Return the (x, y) coordinate for the center point of the cell that contains the specified text.  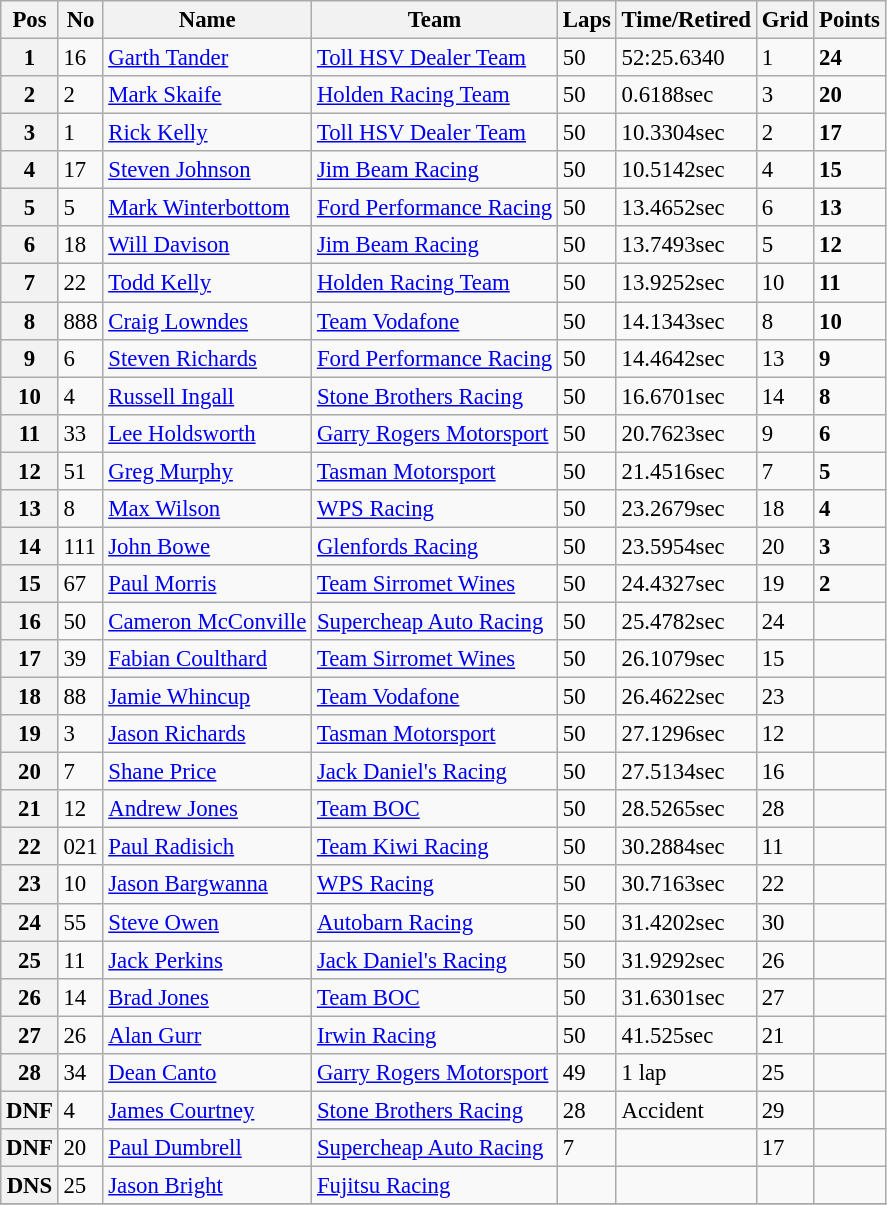
Name (208, 20)
30.7163sec (686, 885)
27.5134sec (686, 772)
1 lap (686, 1073)
31.6301sec (686, 997)
Jason Richards (208, 734)
Pos (30, 20)
Garth Tander (208, 58)
51 (80, 471)
Steve Owen (208, 922)
10.5142sec (686, 170)
Andrew Jones (208, 809)
41.525sec (686, 1035)
Points (850, 20)
Jason Bright (208, 1185)
Cameron McConville (208, 621)
27.1296sec (686, 734)
29 (784, 1110)
Irwin Racing (435, 1035)
Shane Price (208, 772)
Fabian Coulthard (208, 659)
Jason Bargwanna (208, 885)
Jamie Whincup (208, 697)
26.1079sec (686, 659)
31.4202sec (686, 922)
28.5265sec (686, 809)
30.2884sec (686, 847)
Rick Kelly (208, 133)
13.4652sec (686, 208)
Craig Lowndes (208, 321)
Russell Ingall (208, 396)
Laps (588, 20)
23.5954sec (686, 546)
14.4642sec (686, 358)
Glenfords Racing (435, 546)
Jack Perkins (208, 960)
021 (80, 847)
Dean Canto (208, 1073)
24.4327sec (686, 584)
39 (80, 659)
10.3304sec (686, 133)
Will Davison (208, 245)
Time/Retired (686, 20)
31.9292sec (686, 960)
Max Wilson (208, 509)
Team (435, 20)
25.4782sec (686, 621)
No (80, 20)
52:25.6340 (686, 58)
21.4516sec (686, 471)
14.1343sec (686, 321)
Todd Kelly (208, 283)
13.7493sec (686, 245)
Steven Johnson (208, 170)
Team Kiwi Racing (435, 847)
Paul Radisich (208, 847)
55 (80, 922)
Paul Dumbrell (208, 1148)
John Bowe (208, 546)
111 (80, 546)
Mark Skaife (208, 95)
30 (784, 922)
20.7623sec (686, 433)
26.4622sec (686, 697)
13.9252sec (686, 283)
James Courtney (208, 1110)
Accident (686, 1110)
16.6701sec (686, 396)
Greg Murphy (208, 471)
888 (80, 321)
Brad Jones (208, 997)
49 (588, 1073)
Autobarn Racing (435, 922)
67 (80, 584)
0.6188sec (686, 95)
Alan Gurr (208, 1035)
Grid (784, 20)
33 (80, 433)
Paul Morris (208, 584)
88 (80, 697)
Mark Winterbottom (208, 208)
Lee Holdsworth (208, 433)
Steven Richards (208, 358)
34 (80, 1073)
23.2679sec (686, 509)
Fujitsu Racing (435, 1185)
DNS (30, 1185)
